Return (x, y) of the center of cell containing provided text 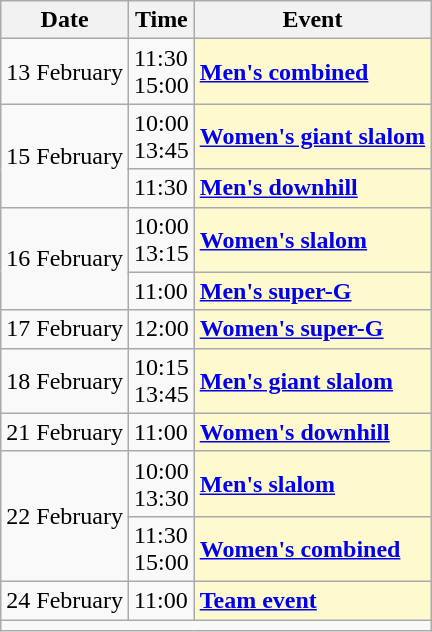
Event (312, 20)
10:0013:30 (161, 484)
Men's super-G (312, 291)
16 February (65, 258)
17 February (65, 329)
Women's slalom (312, 240)
Women's combined (312, 548)
22 February (65, 516)
Women's giant slalom (312, 136)
Men's downhill (312, 188)
Men's giant slalom (312, 380)
13 February (65, 72)
21 February (65, 432)
Women's downhill (312, 432)
24 February (65, 600)
10:0013:45 (161, 136)
10:1513:45 (161, 380)
Date (65, 20)
Time (161, 20)
11:30 (161, 188)
Men's slalom (312, 484)
Women's super-G (312, 329)
12:00 (161, 329)
Team event (312, 600)
15 February (65, 156)
10:0013:15 (161, 240)
18 February (65, 380)
Men's combined (312, 72)
